Determine the (x, y) coordinate at the center of the cell enclosing the given text.  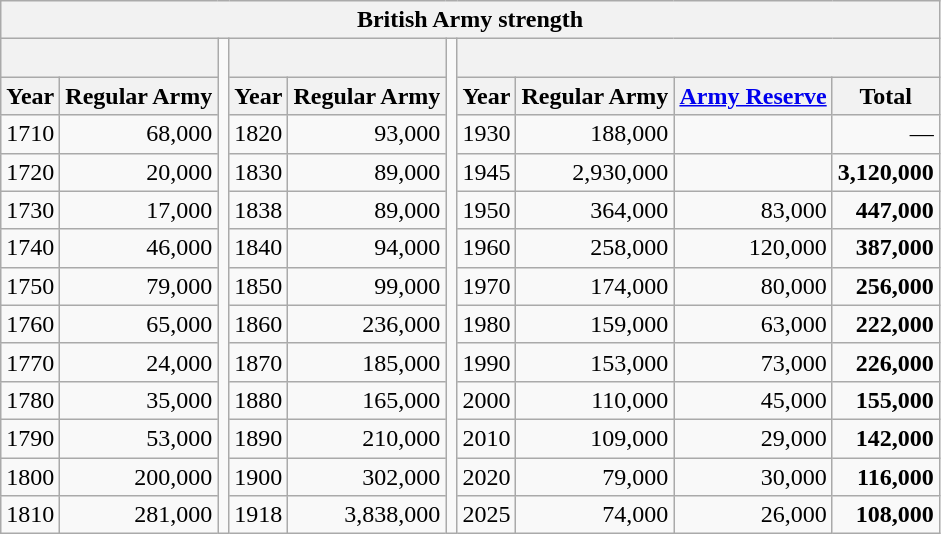
1800 (30, 477)
159,000 (595, 324)
1980 (486, 324)
3,120,000 (886, 172)
108,000 (886, 515)
93,000 (367, 134)
1820 (258, 134)
1890 (258, 438)
1838 (258, 210)
1880 (258, 400)
68,000 (139, 134)
226,000 (886, 362)
258,000 (595, 248)
1830 (258, 172)
120,000 (753, 248)
94,000 (367, 248)
80,000 (753, 286)
1730 (30, 210)
1850 (258, 286)
1945 (486, 172)
1870 (258, 362)
2,930,000 (595, 172)
17,000 (139, 210)
1918 (258, 515)
2025 (486, 515)
45,000 (753, 400)
— (886, 134)
155,000 (886, 400)
46,000 (139, 248)
35,000 (139, 400)
109,000 (595, 438)
63,000 (753, 324)
2010 (486, 438)
165,000 (367, 400)
142,000 (886, 438)
1710 (30, 134)
73,000 (753, 362)
65,000 (139, 324)
26,000 (753, 515)
1740 (30, 248)
256,000 (886, 286)
200,000 (139, 477)
364,000 (595, 210)
2020 (486, 477)
1770 (30, 362)
74,000 (595, 515)
210,000 (367, 438)
1790 (30, 438)
281,000 (139, 515)
153,000 (595, 362)
116,000 (886, 477)
188,000 (595, 134)
1840 (258, 248)
185,000 (367, 362)
1760 (30, 324)
222,000 (886, 324)
1780 (30, 400)
Army Reserve (753, 96)
99,000 (367, 286)
1970 (486, 286)
3,838,000 (367, 515)
236,000 (367, 324)
83,000 (753, 210)
30,000 (753, 477)
447,000 (886, 210)
20,000 (139, 172)
1930 (486, 134)
1720 (30, 172)
174,000 (595, 286)
29,000 (753, 438)
387,000 (886, 248)
1860 (258, 324)
110,000 (595, 400)
2000 (486, 400)
1810 (30, 515)
1950 (486, 210)
1900 (258, 477)
302,000 (367, 477)
24,000 (139, 362)
Total (886, 96)
British Army strength (470, 20)
1750 (30, 286)
1960 (486, 248)
1990 (486, 362)
53,000 (139, 438)
